Locate the cell with the specified text and output its (x, y) center coordinate. 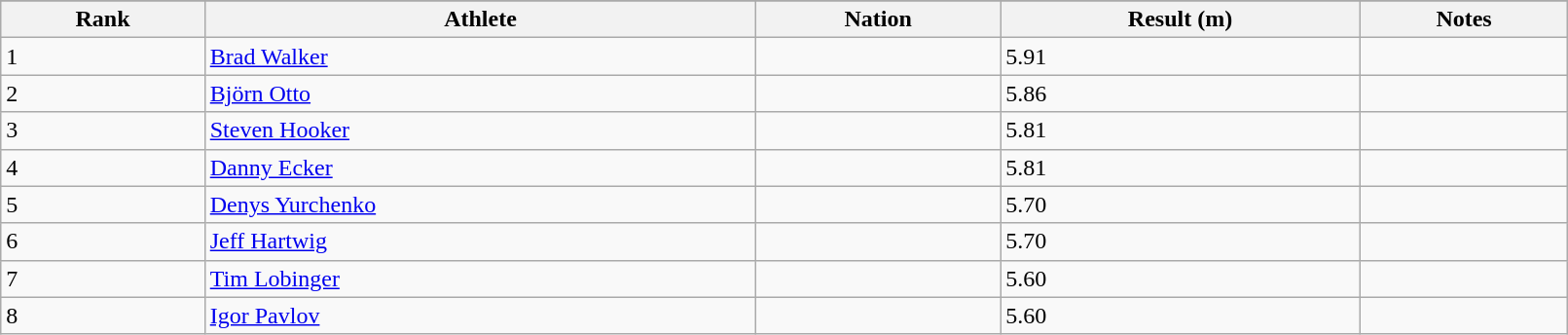
Tim Lobinger (481, 279)
Nation (878, 19)
5.91 (1181, 56)
Brad Walker (481, 56)
Björn Otto (481, 93)
8 (103, 316)
4 (103, 167)
1 (103, 56)
5 (103, 205)
Athlete (481, 19)
Rank (103, 19)
Denys Yurchenko (481, 205)
Notes (1464, 19)
6 (103, 242)
7 (103, 279)
Result (m) (1181, 19)
3 (103, 130)
Igor Pavlov (481, 316)
5.86 (1181, 93)
Jeff Hartwig (481, 242)
Steven Hooker (481, 130)
Danny Ecker (481, 167)
2 (103, 93)
